For the text-containing cell, return its midpoint in [X, Y] coordinate format. 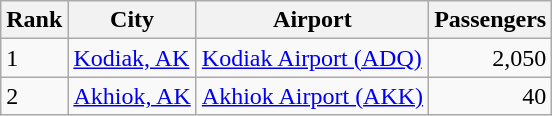
Akhiok Airport (AKK) [312, 96]
2,050 [490, 58]
City [132, 20]
1 [34, 58]
Passengers [490, 20]
2 [34, 96]
Kodiak, AK [132, 58]
Kodiak Airport (ADQ) [312, 58]
Airport [312, 20]
Rank [34, 20]
Akhiok, AK [132, 96]
40 [490, 96]
